Return (x, y) of the center of cell containing provided text 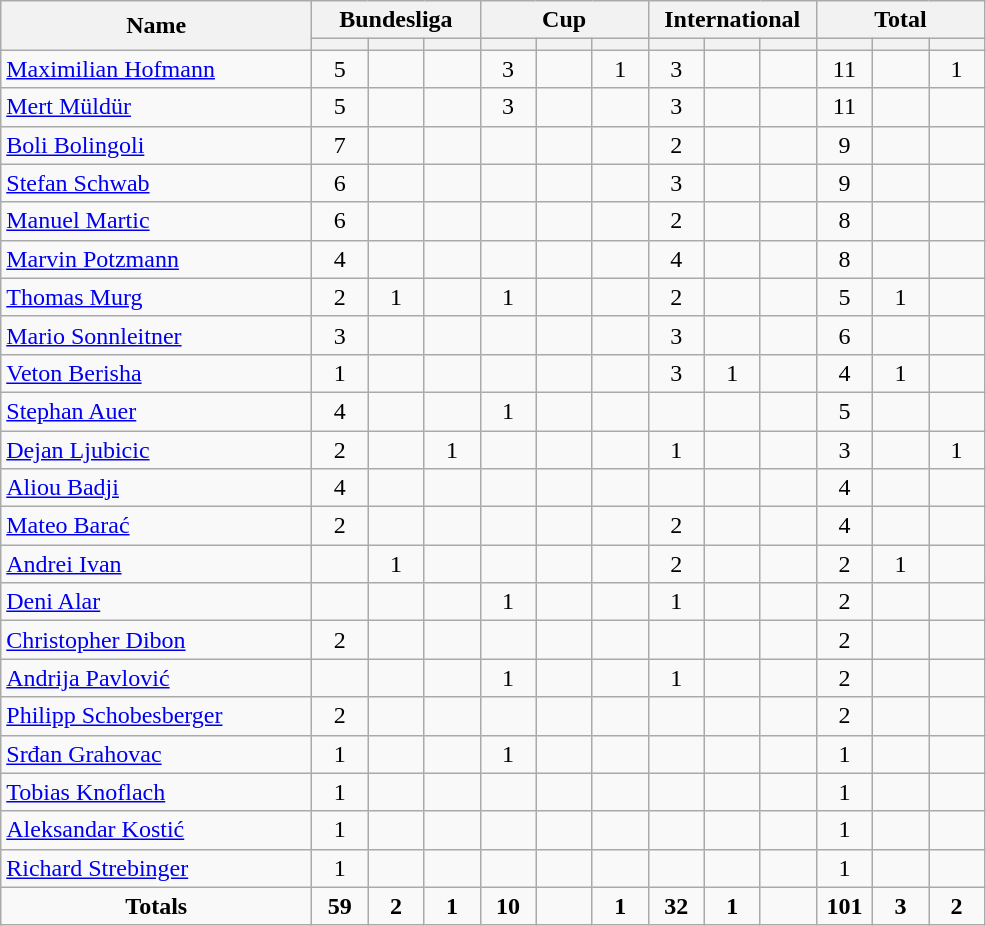
Andrija Pavlović (156, 678)
International (732, 20)
Marvin Potzmann (156, 259)
Stephan Auer (156, 411)
Boli Bolingoli (156, 145)
59 (340, 906)
Stefan Schwab (156, 183)
Srđan Grahovac (156, 754)
Name (156, 26)
10 (508, 906)
Maximilian Hofmann (156, 69)
Thomas Murg (156, 297)
Totals (156, 906)
101 (844, 906)
Veton Berisha (156, 373)
Aliou Badji (156, 488)
Mert Müldür (156, 107)
Mateo Barać (156, 526)
Dejan Ljubicic (156, 449)
Philipp Schobesberger (156, 716)
Total (900, 20)
Tobias Knoflach (156, 792)
Mario Sonnleitner (156, 335)
Bundesliga (396, 20)
Andrei Ivan (156, 564)
Cup (564, 20)
Christopher Dibon (156, 640)
Deni Alar (156, 602)
Manuel Martic (156, 221)
32 (676, 906)
Richard Strebinger (156, 868)
7 (340, 145)
Aleksandar Kostić (156, 830)
